Find where the given text appears and provide that cell's center as (X, Y) coordinate. 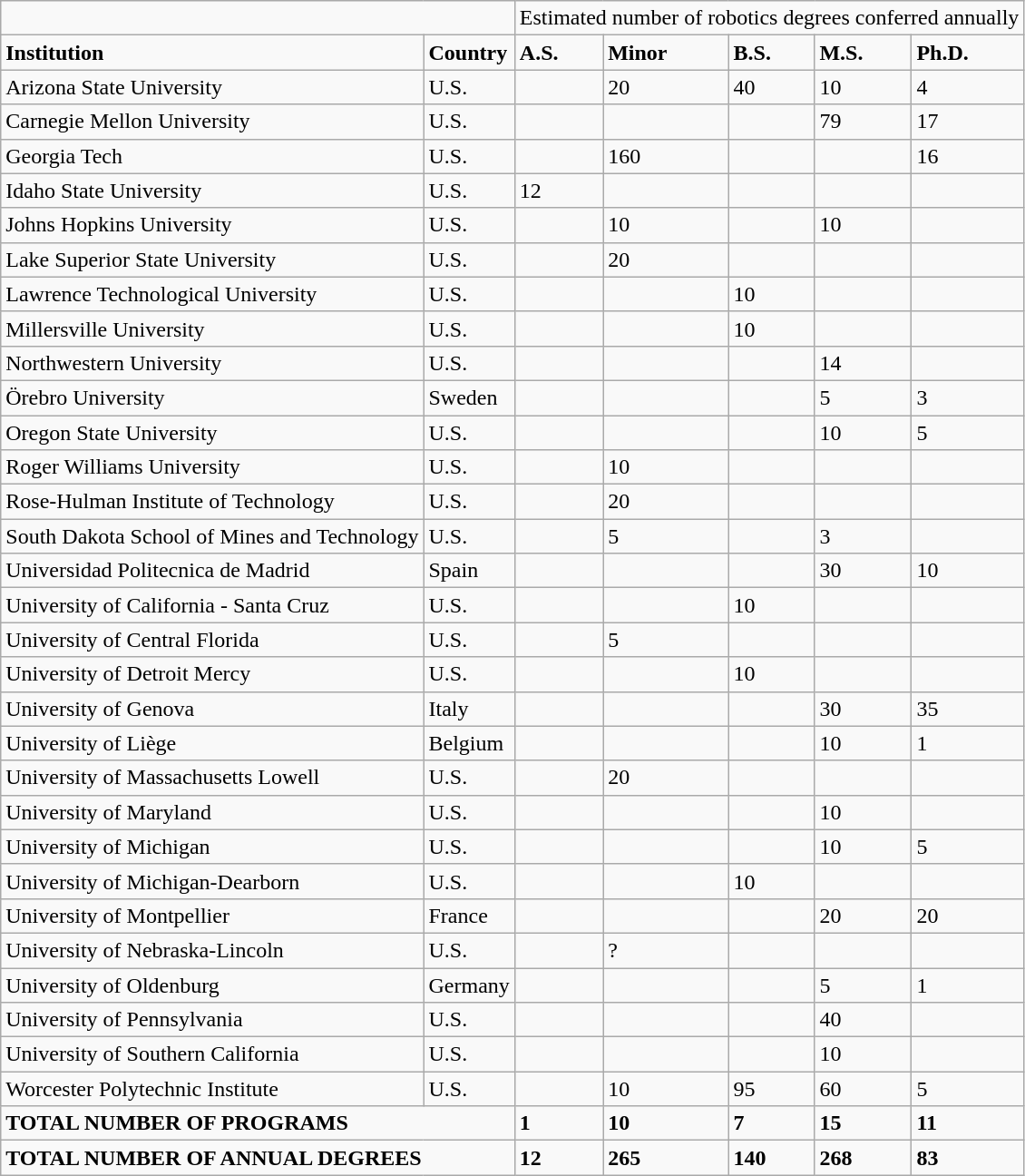
Johns Hopkins University (212, 225)
University of Michigan-Dearborn (212, 881)
Roger Williams University (212, 467)
University of Nebraska-Lincoln (212, 950)
Belgium (469, 743)
University of Oldenburg (212, 985)
17 (968, 122)
Örebro University (212, 397)
Georgia Tech (212, 156)
16 (968, 156)
Minor (666, 53)
M.S. (864, 53)
France (469, 916)
Carnegie Mellon University (212, 122)
79 (864, 122)
Lawrence Technological University (212, 294)
15 (864, 1123)
TOTAL NUMBER OF ANNUAL DEGREES (258, 1158)
60 (864, 1089)
Worcester Polytechnic Institute (212, 1089)
265 (666, 1158)
University of Southern California (212, 1054)
35 (968, 709)
University of California - Santa Cruz (212, 605)
Institution (212, 53)
95 (771, 1089)
7 (771, 1123)
Estimated number of robotics degrees conferred annually (769, 18)
Oregon State University (212, 433)
83 (968, 1158)
11 (968, 1123)
University of Massachusetts Lowell (212, 778)
140 (771, 1158)
? (666, 950)
B.S. (771, 53)
Universidad Politecnica de Madrid (212, 571)
University of Liège (212, 743)
University of Maryland (212, 812)
160 (666, 156)
Northwestern University (212, 363)
Italy (469, 709)
4 (968, 87)
Ph.D. (968, 53)
South Dakota School of Mines and Technology (212, 536)
University of Detroit Mercy (212, 674)
A.S. (559, 53)
Rose-Hulman Institute of Technology (212, 502)
TOTAL NUMBER OF PROGRAMS (258, 1123)
14 (864, 363)
Idaho State University (212, 191)
University of Pennsylvania (212, 1020)
University of Michigan (212, 847)
University of Genova (212, 709)
Sweden (469, 397)
Arizona State University (212, 87)
268 (864, 1158)
Spain (469, 571)
Millersville University (212, 328)
Country (469, 53)
Lake Superior State University (212, 260)
University of Montpellier (212, 916)
University of Central Florida (212, 640)
Germany (469, 985)
